Provide the [x, y] coordinate of the cell's center where the given text is located.  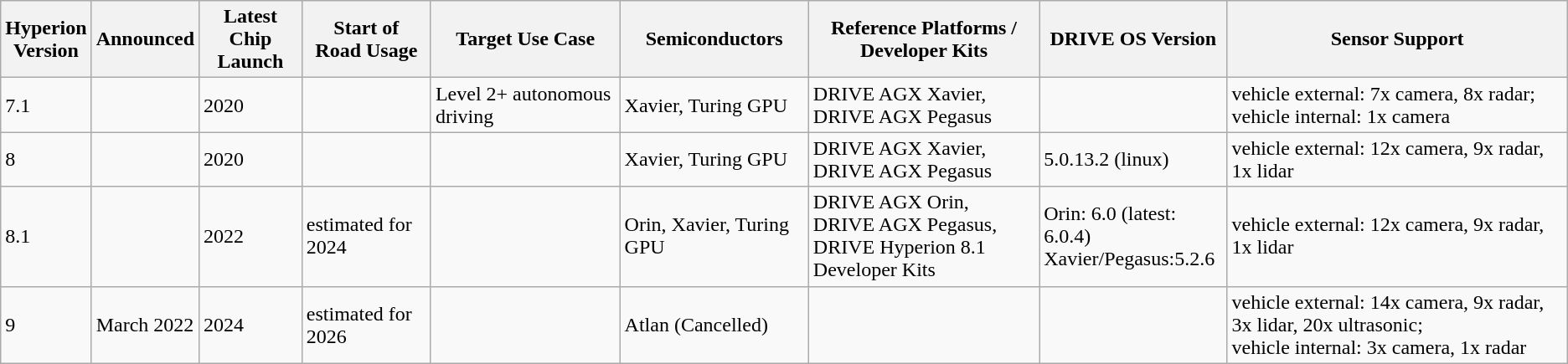
Semiconductors [714, 39]
2022 [251, 236]
8 [46, 159]
5.0.13.2 (linux) [1133, 159]
LatestChip Launch [251, 39]
Level 2+ autonomous driving [525, 105]
Orin: 6.0 (latest: 6.0.4)Xavier/Pegasus:5.2.6 [1133, 236]
estimated for 2024 [366, 236]
7.1 [46, 105]
HyperionVersion [46, 39]
Orin, Xavier, Turing GPU [714, 236]
2024 [251, 325]
estimated for 2026 [366, 325]
Sensor Support [1397, 39]
DRIVE OS Version [1133, 39]
Reference Platforms / Developer Kits [923, 39]
Atlan (Cancelled) [714, 325]
Announced [145, 39]
9 [46, 325]
vehicle external: 14x camera, 9x radar, 3x lidar, 20x ultrasonic;vehicle internal: 3x camera, 1x radar [1397, 325]
vehicle external: 7x camera, 8x radar;vehicle internal: 1x camera [1397, 105]
Target Use Case [525, 39]
8.1 [46, 236]
DRIVE AGX Orin,DRIVE AGX Pegasus,DRIVE Hyperion 8.1 Developer Kits [923, 236]
March 2022 [145, 325]
Start ofRoad Usage [366, 39]
